Pinpoint the cell where the given text exists, returning its (x, y) midpoint coordinate. 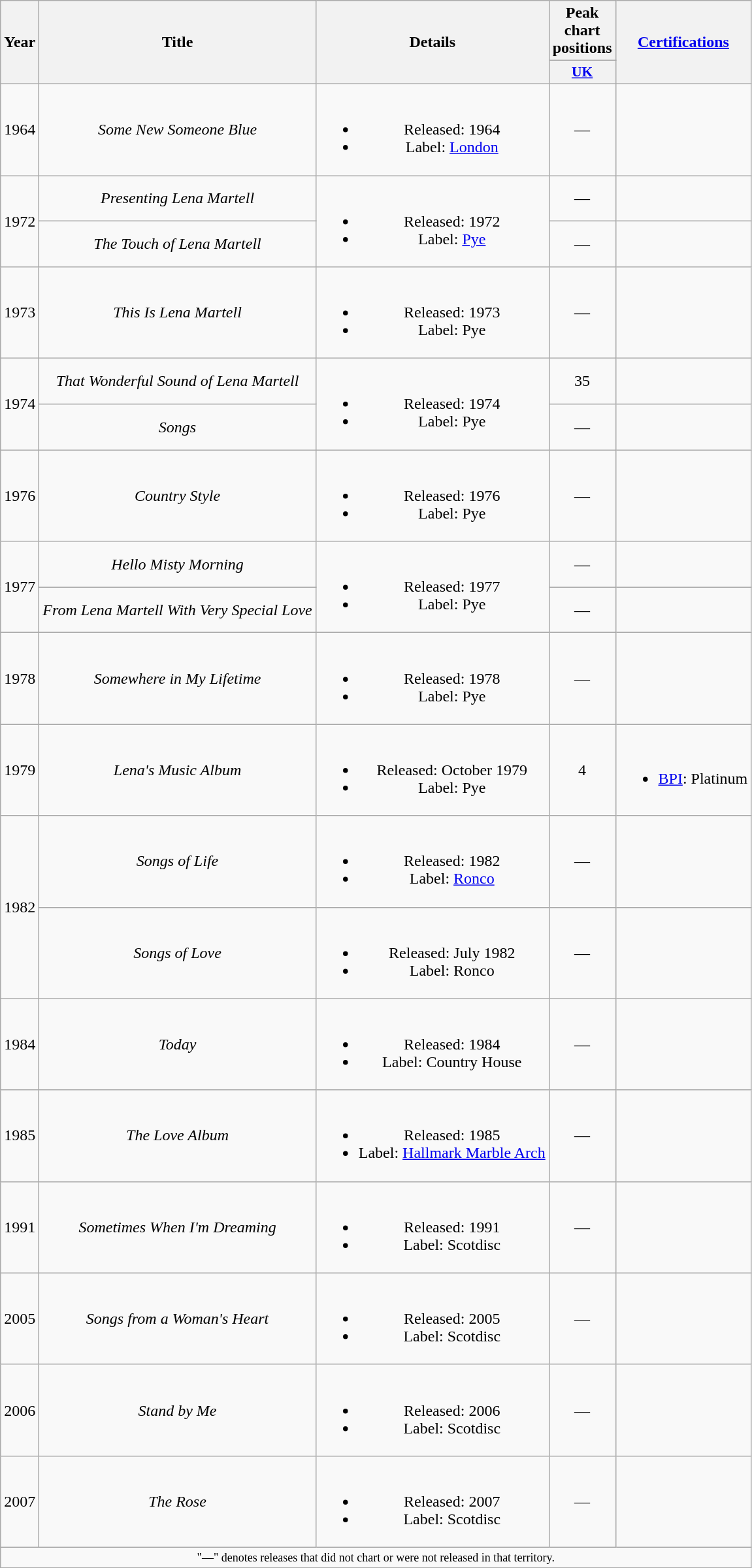
Released: July 1982Label: Ronco (433, 953)
Sometimes When I'm Dreaming (178, 1227)
Released: October 1979Label: Pye (433, 770)
1976 (20, 496)
Lena's Music Album (178, 770)
1972 (20, 221)
Released: 1976Label: Pye (433, 496)
"—" denotes releases that did not chart or were not released in that territory. (376, 1557)
1977 (20, 587)
1978 (20, 679)
2006 (20, 1410)
Peak chart positions (582, 31)
Hello Misty Morning (178, 564)
Year (20, 42)
Songs from a Woman's Heart (178, 1319)
1985 (20, 1136)
Released: 1974Label: Pye (433, 404)
Released: 1972Label: Pye (433, 221)
1991 (20, 1227)
Released: 1982Label: Ronco (433, 861)
4 (582, 770)
Country Style (178, 496)
Certifications (683, 42)
Today (178, 1044)
1979 (20, 770)
1973 (20, 313)
Some New Someone Blue (178, 129)
This Is Lena Martell (178, 313)
The Love Album (178, 1136)
2007 (20, 1501)
UK (582, 72)
Stand by Me (178, 1410)
1974 (20, 404)
2005 (20, 1319)
Released: 1973Label: Pye (433, 313)
Songs of Love (178, 953)
Presenting Lena Martell (178, 198)
Released: 2005Label: Scotdisc (433, 1319)
Released: 2007Label: Scotdisc (433, 1501)
From Lena Martell With Very Special Love (178, 610)
Songs (178, 427)
That Wonderful Sound of Lena Martell (178, 381)
Details (433, 42)
Released: 1985Label: Hallmark Marble Arch (433, 1136)
Released: 1978Label: Pye (433, 679)
Released: 1991Label: Scotdisc (433, 1227)
The Rose (178, 1501)
Songs of Life (178, 861)
1984 (20, 1044)
Released: 1977Label: Pye (433, 587)
BPI: Platinum (683, 770)
Title (178, 42)
Released: 2006Label: Scotdisc (433, 1410)
Released: 1964Label: London (433, 129)
35 (582, 381)
1982 (20, 907)
Somewhere in My Lifetime (178, 679)
1964 (20, 129)
Released: 1984Label: Country House (433, 1044)
The Touch of Lena Martell (178, 244)
